Search for the cell housing the specified text and yield its (x, y) center coordinate. 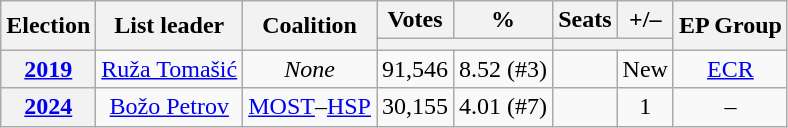
Ruža Tomašić (170, 69)
Božo Petrov (170, 107)
% (504, 20)
1 (645, 107)
8.52 (#3) (504, 69)
30,155 (414, 107)
2019 (48, 69)
List leader (170, 26)
2024 (48, 107)
+/– (645, 20)
Votes (414, 20)
4.01 (#7) (504, 107)
MOST–HSP (310, 107)
Seats (585, 20)
New (645, 69)
91,546 (414, 69)
Coalition (310, 26)
Election (48, 26)
EP Group (730, 26)
– (730, 107)
ECR (730, 69)
None (310, 69)
